For the text-containing cell, return its midpoint in [x, y] coordinate format. 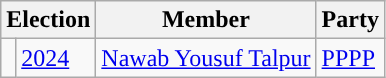
Nawab Yousuf Talpur [206, 58]
2024 [56, 58]
PPPP [350, 58]
Party [350, 20]
Member [206, 20]
Election [48, 20]
